Identify which cell holds the provided text, then report its (x, y) central coordinate. 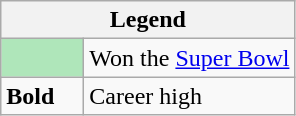
Won the Super Bowl (190, 58)
Legend (148, 20)
Bold (42, 96)
Career high (190, 96)
